Identify which cell holds the provided text, then report its [x, y] central coordinate. 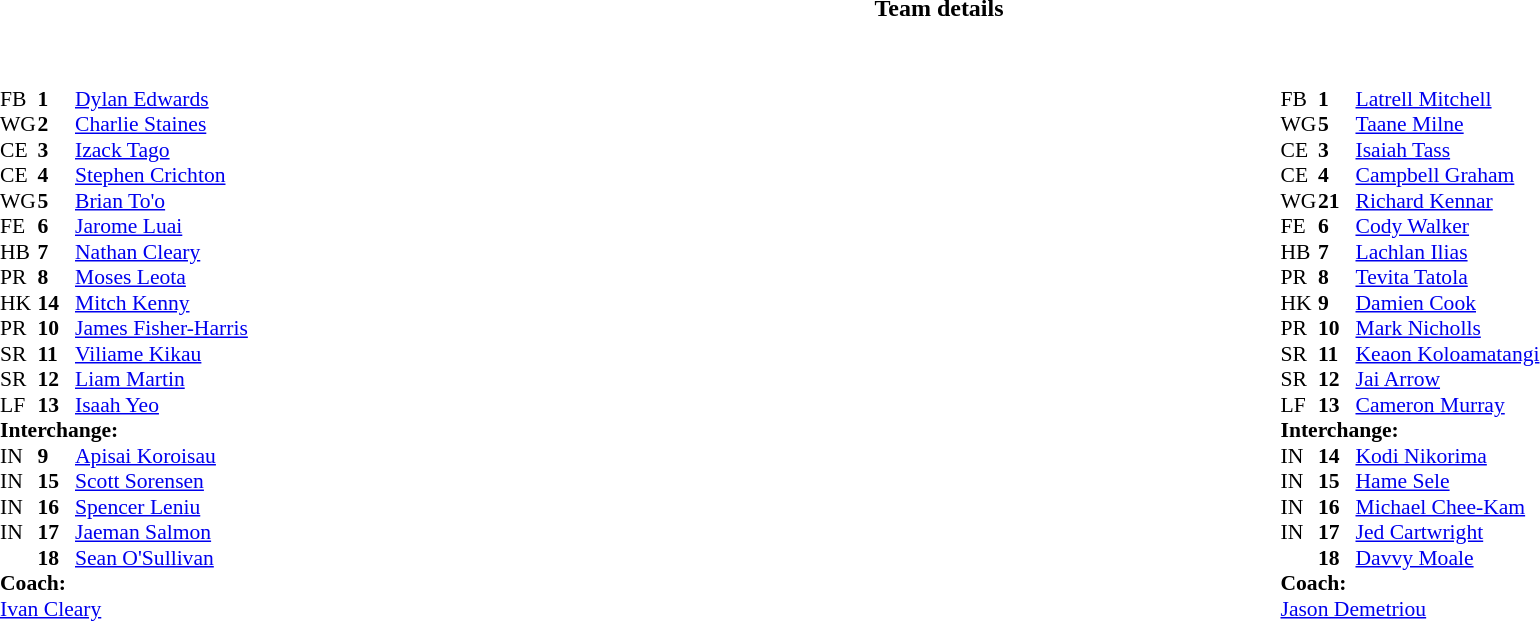
Viliame Kikau [162, 354]
Nathan Cleary [162, 252]
Charlie Staines [162, 125]
Keaon Koloamatangi [1447, 354]
Liam Martin [162, 379]
Latrell Mitchell [1447, 99]
Richard Kennar [1447, 201]
Mitch Kenny [162, 303]
Scott Sorensen [162, 481]
Izack Tago [162, 150]
Tevita Tatola [1447, 277]
21 [1337, 201]
Isaah Yeo [162, 405]
Moses Leota [162, 277]
Jarome Luai [162, 227]
Dylan Edwards [162, 99]
Apisai Koroisau [162, 456]
Cameron Murray [1447, 405]
Spencer Leniu [162, 507]
Damien Cook [1447, 303]
2 [57, 125]
Kodi Nikorima [1447, 456]
Jed Cartwright [1447, 533]
Isaiah Tass [1447, 150]
James Fisher-Harris [162, 329]
Sean O'Sullivan [162, 558]
Mark Nicholls [1447, 329]
Hame Sele [1447, 481]
Brian To'o [162, 201]
Stephen Crichton [162, 175]
Taane Milne [1447, 125]
Jai Arrow [1447, 379]
Davvy Moale [1447, 558]
Campbell Graham [1447, 175]
Jaeman Salmon [162, 533]
Lachlan Ilias [1447, 252]
Cody Walker [1447, 227]
Michael Chee-Kam [1447, 507]
